Determine the (x, y) coordinate at the center of the cell enclosing the given text.  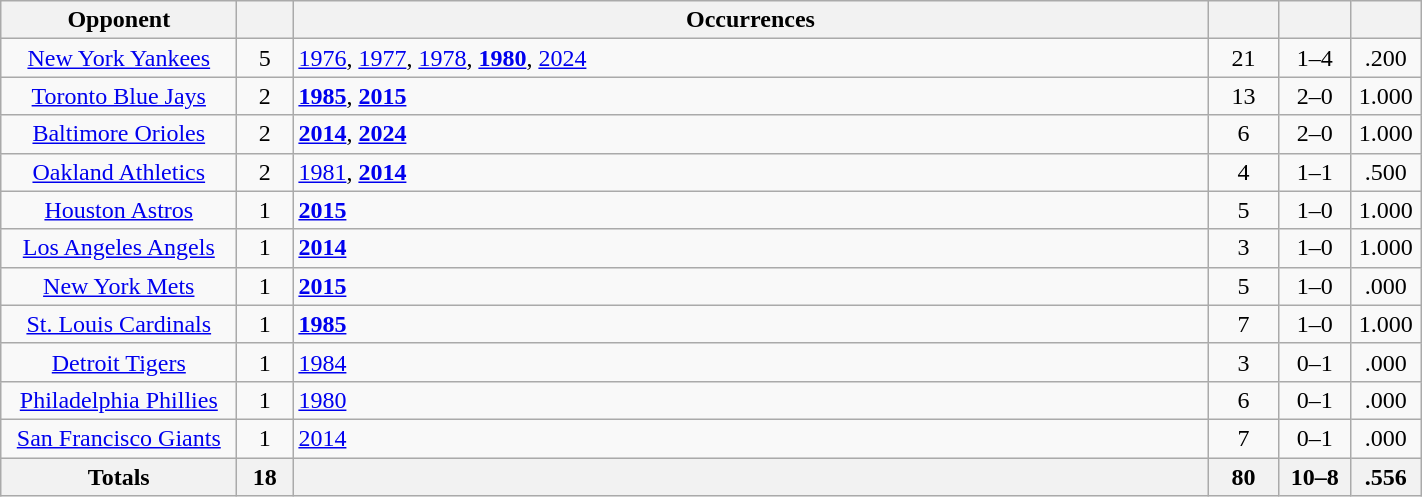
1976, 1977, 1978, 1980, 2024 (750, 58)
Occurrences (750, 20)
Toronto Blue Jays (119, 96)
1980 (750, 400)
.200 (1386, 58)
4 (1244, 172)
Los Angeles Angels (119, 248)
.556 (1386, 477)
10–8 (1314, 477)
1–4 (1314, 58)
21 (1244, 58)
Baltimore Orioles (119, 134)
Oakland Athletics (119, 172)
Philadelphia Phillies (119, 400)
1984 (750, 362)
80 (1244, 477)
New York Mets (119, 286)
Opponent (119, 20)
Totals (119, 477)
San Francisco Giants (119, 438)
St. Louis Cardinals (119, 324)
Houston Astros (119, 210)
18 (265, 477)
2014, 2024 (750, 134)
New York Yankees (119, 58)
Detroit Tigers (119, 362)
1985 (750, 324)
.500 (1386, 172)
1985, 2015 (750, 96)
1–1 (1314, 172)
1981, 2014 (750, 172)
13 (1244, 96)
